Return [x, y] of the center of cell containing provided text 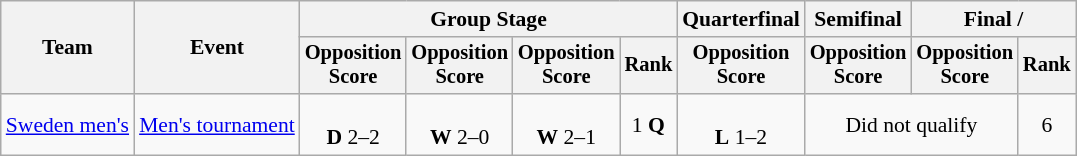
W 2–0 [460, 124]
Semifinal [858, 19]
1 Q [649, 124]
D 2–2 [354, 124]
Quarterfinal [741, 19]
6 [1047, 124]
Men's tournament [217, 124]
Final / [993, 19]
Sweden men's [68, 124]
Group Stage [488, 19]
L 1–2 [741, 124]
Did not qualify [912, 124]
Event [217, 48]
Team [68, 48]
W 2–1 [566, 124]
